Detect which cell encompasses the target text, then output its [x, y] center coordinate. 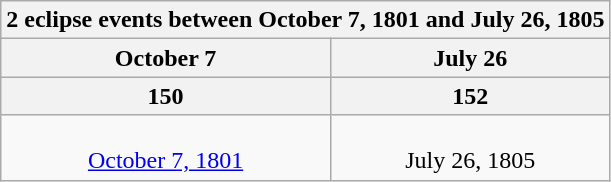
October 7 [166, 58]
150 [166, 96]
October 7, 1801 [166, 148]
152 [470, 96]
July 26 [470, 58]
2 eclipse events between October 7, 1801 and July 26, 1805 [306, 20]
July 26, 1805 [470, 148]
